From the cell containing the given text, extract its center point as (X, Y) coordinate. 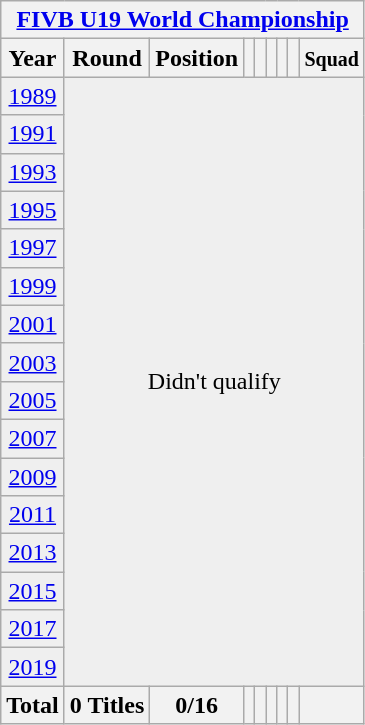
2001 (33, 324)
1991 (33, 134)
1999 (33, 286)
Year (33, 58)
Didn't qualify (214, 382)
1995 (33, 210)
2019 (33, 667)
2005 (33, 400)
Round (107, 58)
1993 (33, 172)
2013 (33, 553)
Squad (332, 58)
2007 (33, 438)
2003 (33, 362)
0/16 (197, 705)
2009 (33, 477)
2011 (33, 515)
Total (33, 705)
Position (197, 58)
2017 (33, 629)
FIVB U19 World Championship (183, 20)
1989 (33, 96)
0 Titles (107, 705)
2015 (33, 591)
1997 (33, 248)
